Locate the cell with the specified text and output its (x, y) center coordinate. 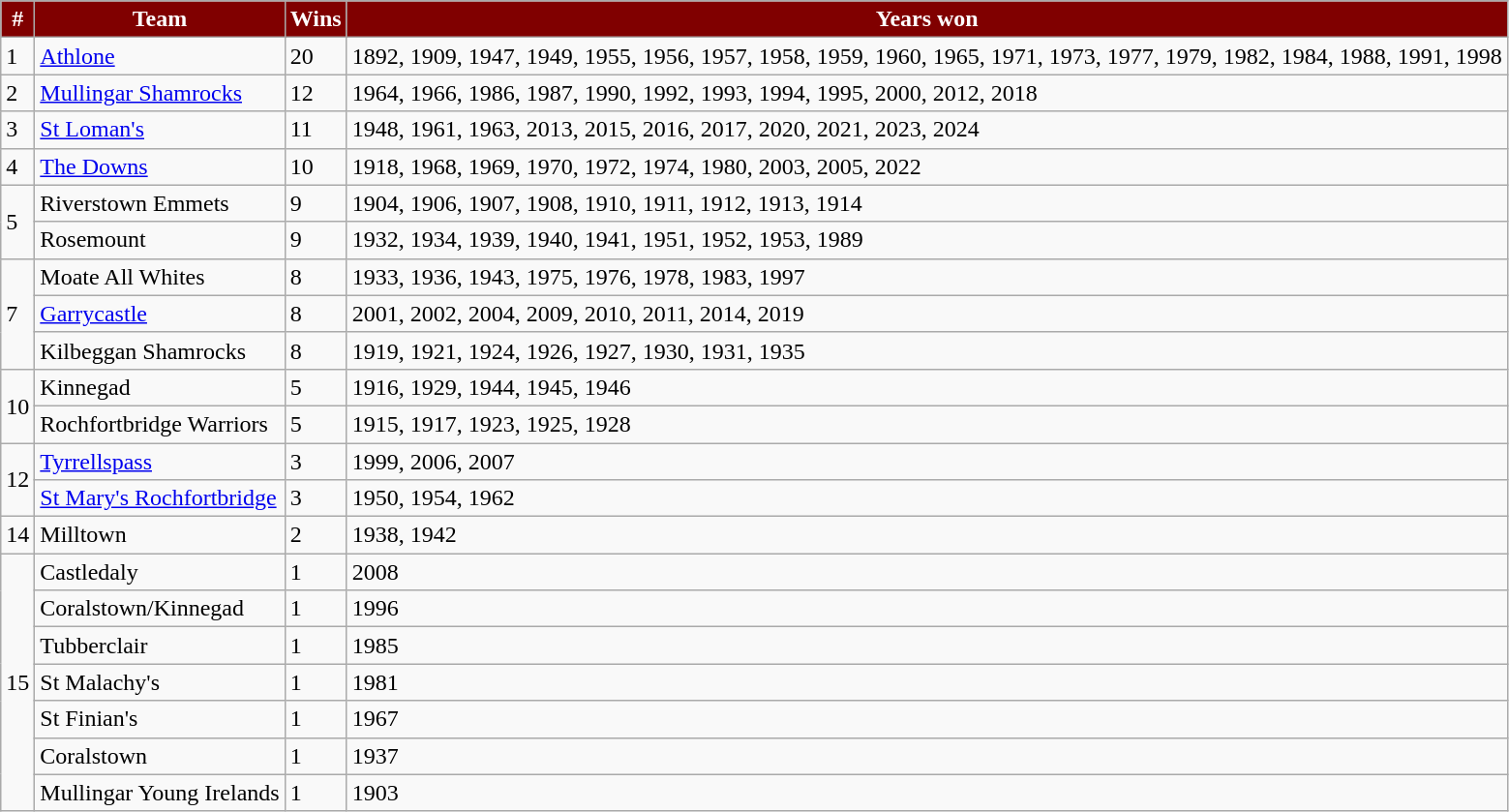
1999, 2006, 2007 (927, 462)
Rosemount (160, 240)
1918, 1968, 1969, 1970, 1972, 1974, 1980, 2003, 2005, 2022 (927, 166)
7 (17, 314)
20 (316, 56)
1932, 1934, 1939, 1940, 1941, 1951, 1952, 1953, 1989 (927, 240)
Years won (927, 19)
St Loman's (160, 130)
# (17, 19)
St Mary's Rochfortbridge (160, 498)
The Downs (160, 166)
Wins (316, 19)
1904, 1906, 1907, 1908, 1910, 1911, 1912, 1913, 1914 (927, 203)
1967 (927, 719)
Garrycastle (160, 314)
2001, 2002, 2004, 2009, 2010, 2011, 2014, 2019 (927, 314)
4 (17, 166)
Rochfortbridge Warriors (160, 424)
Castledaly (160, 572)
Kinnegad (160, 387)
Milltown (160, 535)
1919, 1921, 1924, 1926, 1927, 1930, 1931, 1935 (927, 350)
1916, 1929, 1944, 1945, 1946 (927, 387)
Tubberclair (160, 646)
14 (17, 535)
St Finian's (160, 719)
1996 (927, 609)
Riverstown Emmets (160, 203)
1948, 1961, 1963, 2013, 2015, 2016, 2017, 2020, 2021, 2023, 2024 (927, 130)
1985 (927, 646)
St Malachy's (160, 682)
Mullingar Shamrocks (160, 93)
2008 (927, 572)
1981 (927, 682)
Athlone (160, 56)
1903 (927, 793)
Team (160, 19)
1938, 1942 (927, 535)
Coralstown/Kinnegad (160, 609)
1937 (927, 756)
Tyrrellspass (160, 462)
15 (17, 682)
11 (316, 130)
Kilbeggan Shamrocks (160, 350)
Coralstown (160, 756)
1950, 1954, 1962 (927, 498)
1933, 1936, 1943, 1975, 1976, 1978, 1983, 1997 (927, 277)
1964, 1966, 1986, 1987, 1990, 1992, 1993, 1994, 1995, 2000, 2012, 2018 (927, 93)
Moate All Whites (160, 277)
1915, 1917, 1923, 1925, 1928 (927, 424)
1892, 1909, 1947, 1949, 1955, 1956, 1957, 1958, 1959, 1960, 1965, 1971, 1973, 1977, 1979, 1982, 1984, 1988, 1991, 1998 (927, 56)
Mullingar Young Irelands (160, 793)
